Detect which cell encompasses the target text, then output its (x, y) center coordinate. 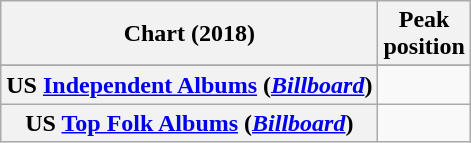
Peakposition (424, 34)
US Independent Albums (Billboard) (190, 85)
Chart (2018) (190, 34)
US Top Folk Albums (Billboard) (190, 123)
